Return (X, Y) of the center of cell containing provided text 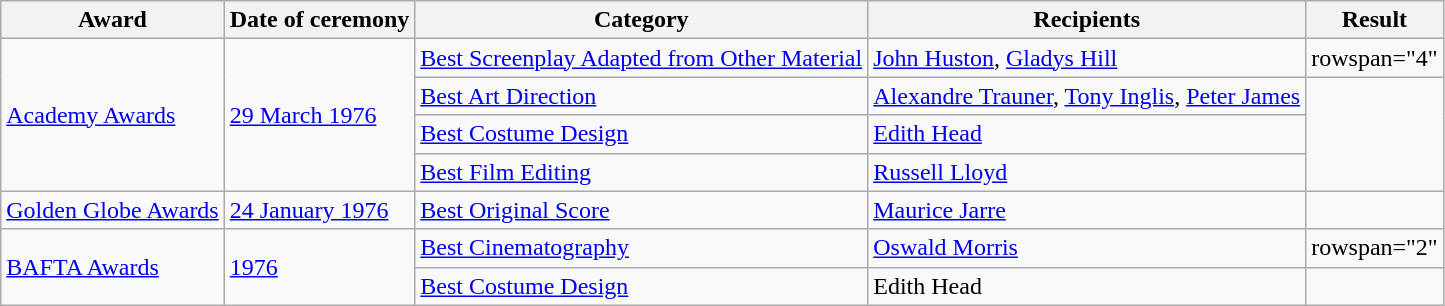
John Huston, Gladys Hill (1087, 58)
rowspan="2" (1375, 248)
Academy Awards (113, 115)
Russell Lloyd (1087, 172)
Best Art Direction (642, 96)
Recipients (1087, 20)
Category (642, 20)
29 March 1976 (320, 115)
24 January 1976 (320, 210)
BAFTA Awards (113, 267)
Alexandre Trauner, Tony Inglis, Peter James (1087, 96)
rowspan="4" (1375, 58)
Best Screenplay Adapted from Other Material (642, 58)
Date of ceremony (320, 20)
Result (1375, 20)
Award (113, 20)
Oswald Morris (1087, 248)
Maurice Jarre (1087, 210)
Best Film Editing (642, 172)
1976 (320, 267)
Best Original Score (642, 210)
Best Cinematography (642, 248)
Golden Globe Awards (113, 210)
